Scan for the cell matching the given text and deliver its [X, Y] coordinate at center. 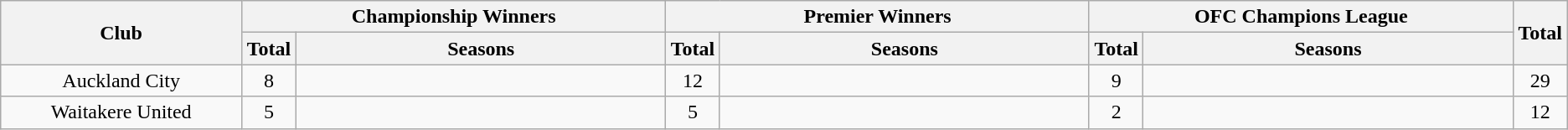
29 [1540, 81]
9 [1116, 81]
Championship Winners [454, 17]
Waitakere United [121, 112]
2 [1116, 112]
Premier Winners [878, 17]
8 [270, 81]
Auckland City [121, 81]
OFC Champions League [1301, 17]
Club [121, 33]
